Provide the (x, y) coordinate of the cell's center where the given text is located.  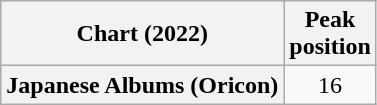
16 (330, 85)
Peakposition (330, 34)
Chart (2022) (142, 34)
Japanese Albums (Oricon) (142, 85)
